Locate the cell with the specified text and output its (X, Y) center coordinate. 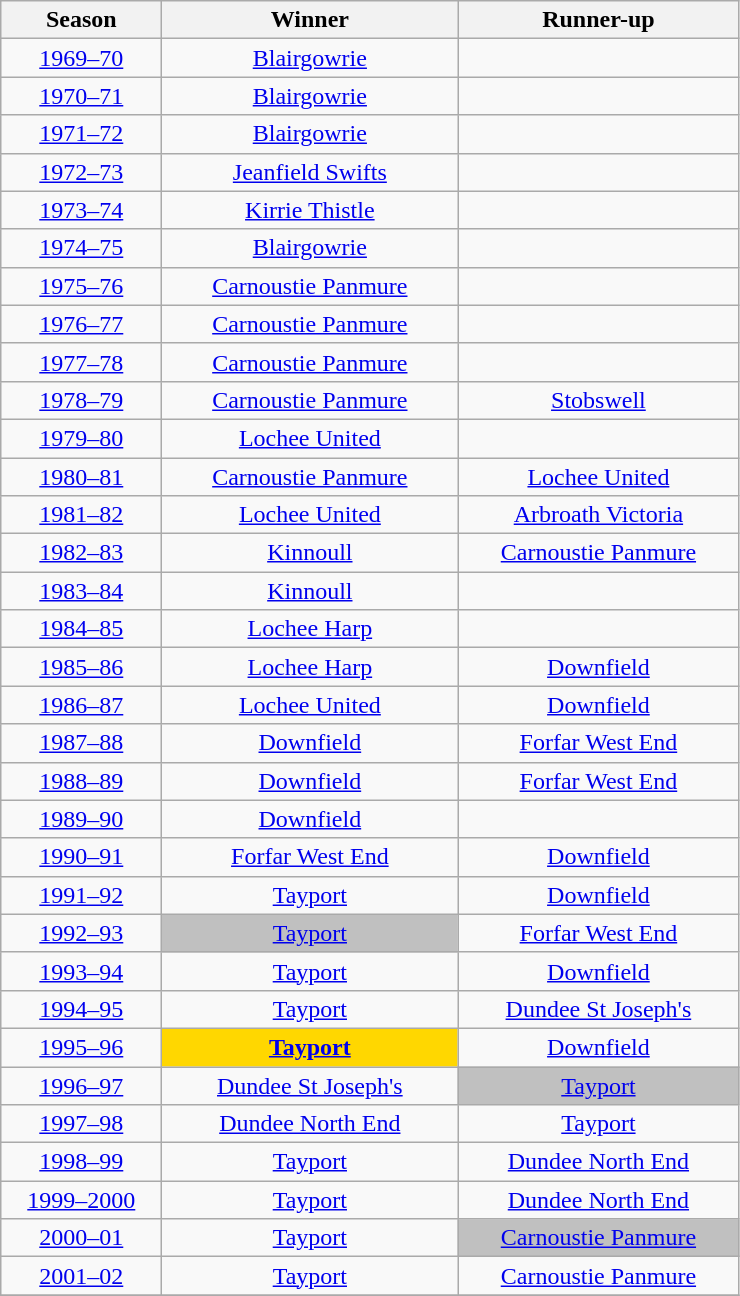
1980–81 (82, 477)
1998–99 (82, 1162)
1994–95 (82, 1009)
1984–85 (82, 629)
1986–87 (82, 705)
2001–02 (82, 1276)
1978–79 (82, 400)
1996–97 (82, 1085)
1992–93 (82, 933)
1999–2000 (82, 1200)
Stobswell (598, 400)
1981–82 (82, 515)
1983–84 (82, 591)
1987–88 (82, 743)
1975–76 (82, 286)
1979–80 (82, 438)
1995–96 (82, 1047)
1997–98 (82, 1124)
Winner (310, 20)
1970–71 (82, 96)
1976–77 (82, 324)
1990–91 (82, 857)
Jeanfield Swifts (310, 172)
1977–78 (82, 362)
Arbroath Victoria (598, 515)
1969–70 (82, 58)
1993–94 (82, 971)
1985–86 (82, 667)
1971–72 (82, 134)
1973–74 (82, 210)
1974–75 (82, 248)
1989–90 (82, 819)
1982–83 (82, 553)
2000–01 (82, 1238)
1972–73 (82, 172)
Season (82, 20)
Runner-up (598, 20)
Kirrie Thistle (310, 210)
1991–92 (82, 895)
1988–89 (82, 781)
